Pinpoint the cell where the given text exists, returning its [x, y] midpoint coordinate. 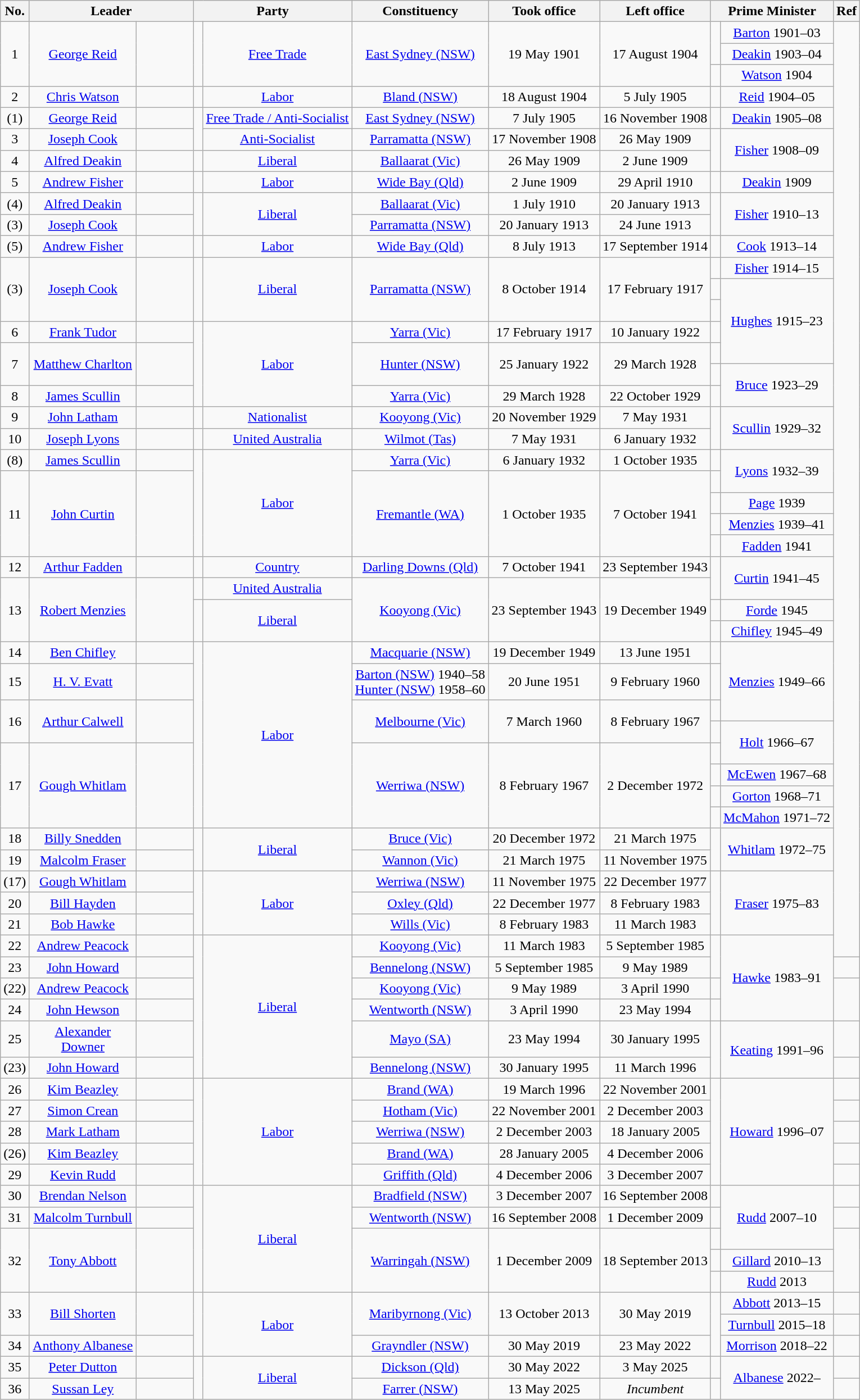
7 July 1905 [544, 118]
Free Trade / Anti-Socialist [278, 118]
Wills (Vic) [420, 924]
Nationalist [278, 417]
13 June 1951 [655, 653]
Anti-Socialist [278, 139]
Bland (NSW) [420, 97]
7 March 1960 [544, 721]
36 [15, 1389]
Kevin Rudd [83, 1175]
Oxley (Qld) [420, 903]
Lyons 1932–39 [777, 471]
8 October 1914 [544, 289]
15 [15, 682]
26 [15, 1089]
Simon Crean [83, 1111]
Gillard 2010–13 [777, 1260]
Ref [847, 11]
Rudd 2007–10 [777, 1217]
7 [15, 364]
Fisher 1914–15 [777, 268]
Peter Dutton [83, 1367]
Fraser 1975–83 [777, 903]
Fremantle (WA) [420, 513]
8 July 1913 [544, 246]
Mayo (SA) [420, 1039]
18 August 1904 [544, 97]
Page 1939 [777, 503]
5 [15, 182]
Watson 1904 [777, 75]
1 [15, 54]
20 [15, 903]
Fadden 1941 [777, 546]
24 [15, 1010]
20 November 1929 [544, 417]
Deakin 1903–04 [777, 54]
Anthony Albanese [83, 1346]
10 January 1922 [655, 332]
Bruce 1923–29 [777, 385]
Hughes 1915–23 [777, 321]
Frank Tudor [83, 332]
Bob Hawke [83, 924]
23 [15, 967]
Macquarie (NSW) [420, 653]
2 [15, 97]
11 [15, 513]
Warringah (NSW) [420, 1260]
Free Trade [278, 54]
Grayndler (NSW) [420, 1346]
16 [15, 721]
Bill Hayden [83, 903]
Took office [544, 11]
Malcolm Fraser [83, 860]
Leader [111, 11]
Wilmot (Tas) [420, 439]
Hawke 1983–91 [777, 978]
Curtin 1941–45 [777, 578]
Bill Shorten [83, 1313]
(23) [15, 1068]
13 [15, 610]
23 May 2022 [655, 1346]
Bradfield (NSW) [420, 1196]
John Hewson [83, 1010]
1 July 1910 [544, 203]
27 [15, 1111]
6 [15, 332]
35 [15, 1367]
20 June 1951 [544, 682]
Left office [655, 11]
17 September 1914 [655, 246]
16 November 1908 [655, 118]
Menzies 1939–41 [777, 524]
Incumbent [655, 1389]
Turnbull 2015–18 [777, 1324]
Menzies 1949–66 [777, 682]
22 [15, 946]
Howard 1996–07 [777, 1132]
Morrison 2018–22 [777, 1346]
9 [15, 417]
25 [15, 1039]
(5) [15, 246]
(22) [15, 989]
Fisher 1910–13 [777, 214]
Malcolm Turnbull [83, 1217]
Scullin 1929–32 [777, 428]
Alexander Downer [83, 1039]
14 [15, 653]
Farrer (NSW) [420, 1389]
Constituency [420, 11]
Keating 1991–96 [777, 1049]
31 [15, 1217]
Barton (NSW) 1940–58Hunter (NSW) 1958–60 [420, 682]
(4) [15, 203]
4 [15, 161]
Arthur Fadden [83, 567]
Robert Menzies [83, 610]
Country [278, 567]
Cook 1913–14 [777, 246]
17 [15, 785]
Chifley 1945–49 [777, 631]
3 May 2025 [655, 1367]
29 April 1910 [655, 182]
8 [15, 396]
(8) [15, 460]
Melbourne (Vic) [420, 721]
McEwen 1967–68 [777, 775]
34 [15, 1346]
Barton 1901–03 [777, 33]
Sussan Ley [83, 1389]
Hunter (NSW) [420, 364]
19 May 1901 [544, 54]
Rudd 2013 [777, 1281]
21 [15, 924]
32 [15, 1260]
17 November 1908 [544, 139]
H. V. Evatt [83, 682]
20 December 1972 [544, 839]
Deakin 1909 [777, 182]
18 September 2013 [655, 1260]
Gorton 1968–71 [777, 796]
Darling Downs (Qld) [420, 567]
(26) [15, 1153]
22 October 1929 [655, 396]
(17) [15, 881]
Hotham (Vic) [420, 1111]
Reid 1904–05 [777, 97]
5 July 1905 [655, 97]
12 [15, 567]
Prime Minister [772, 11]
28 January 2005 [544, 1153]
33 [15, 1313]
Deakin 1905–08 [777, 118]
18 January 2005 [655, 1132]
25 January 1922 [544, 364]
3 [15, 139]
Brendan Nelson [83, 1196]
No. [15, 11]
10 [15, 439]
19 March 1996 [544, 1089]
Matthew Charlton [83, 364]
Griffith (Qld) [420, 1175]
2 December 1972 [655, 785]
Fisher 1908–09 [777, 150]
30 May 2022 [544, 1367]
Holt 1966–67 [777, 743]
Whitlam 1972–75 [777, 849]
Abbott 2013–15 [777, 1303]
29 [15, 1175]
Bruce (Vic) [420, 839]
Arthur Calwell [83, 721]
Ben Chifley [83, 653]
Chris Watson [83, 97]
Maribyrnong (Vic) [420, 1313]
(1) [15, 118]
13 May 2025 [544, 1389]
13 October 2013 [544, 1313]
30 [15, 1196]
28 [15, 1132]
17 August 1904 [655, 54]
Dickson (Qld) [420, 1367]
Party [273, 11]
24 June 1913 [655, 225]
John Curtin [83, 513]
11 March 1996 [655, 1068]
19 [15, 860]
McMahon 1971–72 [777, 817]
John Latham [83, 417]
18 [15, 839]
Wannon (Vic) [420, 860]
Joseph Lyons [83, 439]
Mark Latham [83, 1132]
Tony Abbott [83, 1260]
9 February 1960 [655, 682]
Albanese 2022– [777, 1378]
Billy Snedden [83, 839]
Forde 1945 [777, 610]
